From the cell containing the given text, extract its center point as [x, y] coordinate. 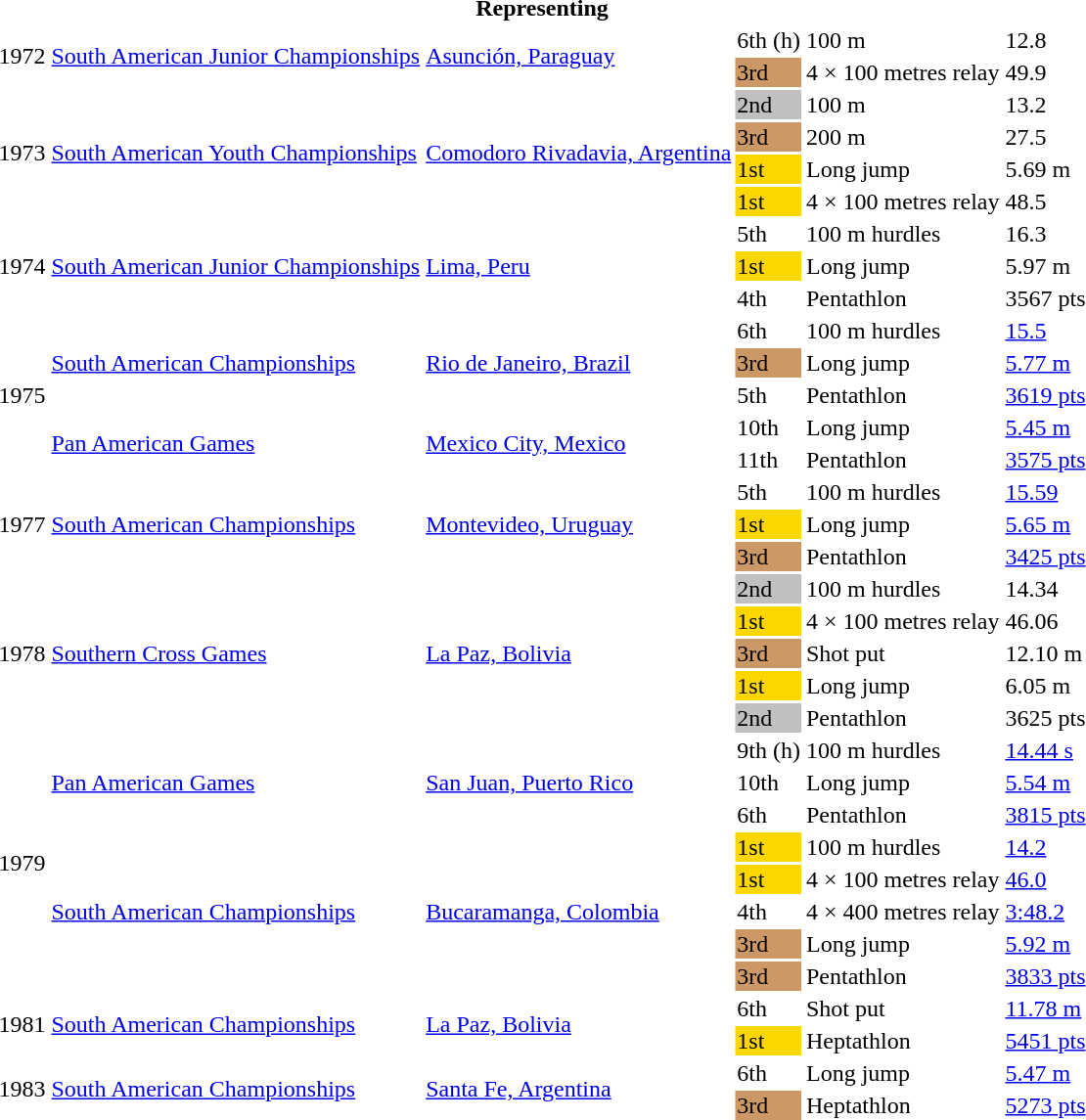
Asunción, Paraguay [579, 57]
Mexico City, Mexico [579, 444]
9th (h) [769, 750]
South American Youth Championships [236, 153]
Southern Cross Games [236, 653]
Comodoro Rivadavia, Argentina [579, 153]
Santa Fe, Argentina [579, 1090]
Montevideo, Uruguay [579, 524]
6th (h) [769, 40]
Bucaramanga, Colombia [579, 912]
11th [769, 460]
Rio de Janeiro, Brazil [579, 363]
San Juan, Puerto Rico [579, 783]
200 m [903, 137]
Lima, Peru [579, 266]
4 × 400 metres relay [903, 912]
